Identify which cell holds the provided text, then report its (x, y) central coordinate. 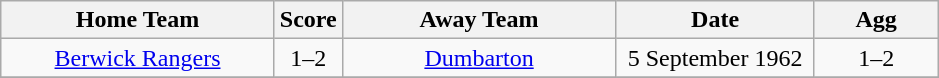
Agg (876, 20)
Home Team (138, 20)
5 September 1962 (716, 58)
Berwick Rangers (138, 58)
Dumbarton (479, 58)
Date (716, 20)
Score (308, 20)
Away Team (479, 20)
